Provide the [x, y] coordinate of the cell's center where the given text is located.  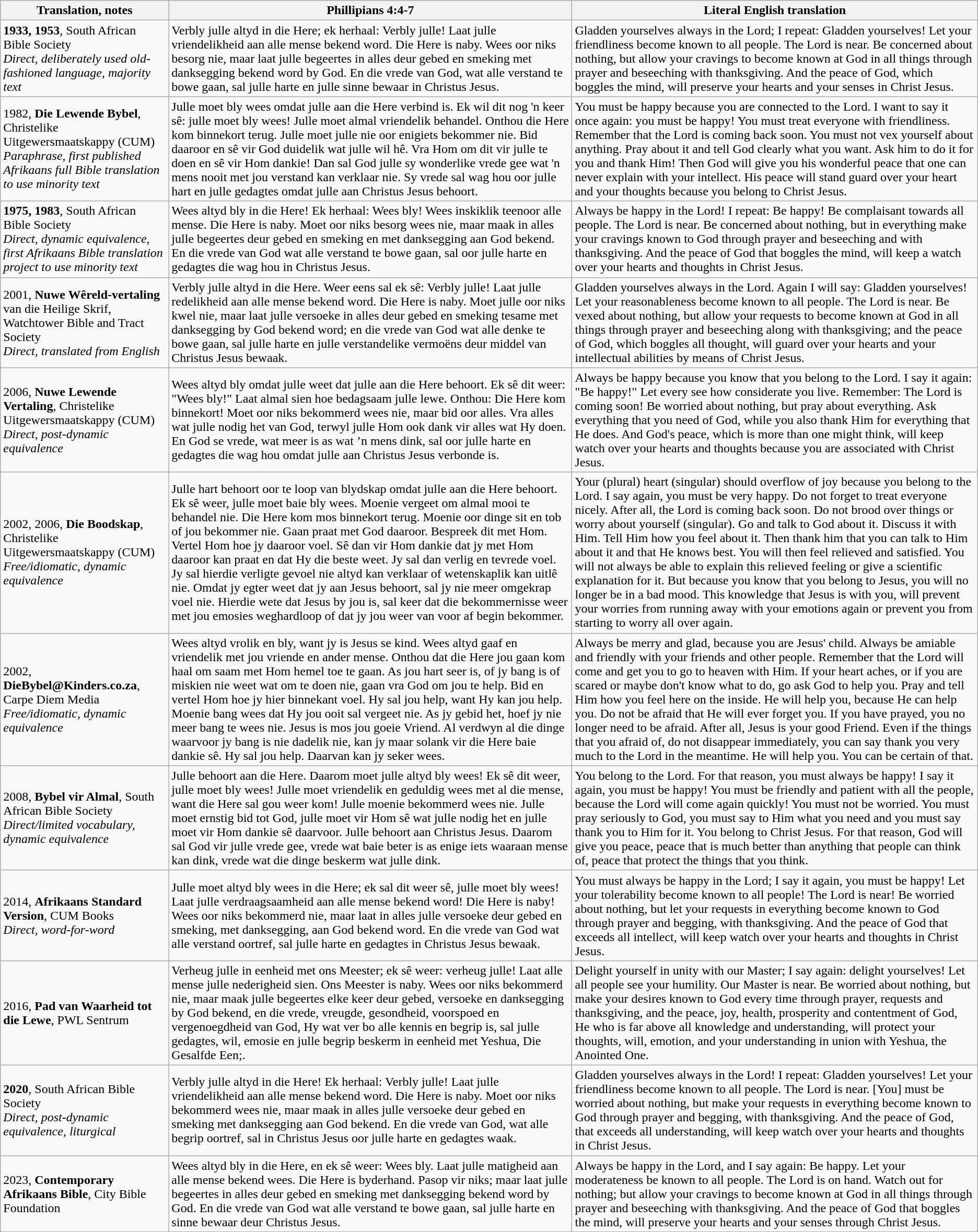
1982, Die Lewende Bybel, Christelike Uitgewersmaatskappy (CUM)Paraphrase, first published Afrikaans full Bible translation to use minority text [85, 149]
1933, 1953, South African Bible SocietyDirect, deliberately used old-fashioned language, majority text [85, 58]
Phillipians 4:4-7 [370, 10]
2008, Bybel vir Almal, South African Bible SocietyDirect/limited vocabulary, dynamic equivalence [85, 818]
2016, Pad van Waarheid tot die Lewe, PWL Sentrum [85, 1013]
2014, Afrikaans Standard Version, CUM BooksDirect, word-for-word [85, 915]
2002, DieBybel@Kinders.co.za, Carpe Diem MediaFree/idiomatic, dynamic equivalence [85, 699]
2006, Nuwe Lewende Vertaling, Christelike Uitgewersmaatskappy (CUM)Direct, post-dynamic equivalence [85, 420]
Translation, notes [85, 10]
2020, South African Bible SocietyDirect, post-dynamic equivalence, liturgical [85, 1110]
2001, Nuwe Wêreld-vertaling van die Heilige Skrif, Watchtower Bible and Tract SocietyDirect, translated from English [85, 323]
Literal English translation [775, 10]
2023, Contemporary Afrikaans Bible, City Bible Foundation [85, 1193]
2002, 2006, Die Boodskap, Christelike Uitgewersmaatskappy (CUM)Free/idiomatic, dynamic equivalence [85, 553]
1975, 1983, South African Bible SocietyDirect, dynamic equivalence, first Afrikaans Bible translation project to use minority text [85, 239]
